For the text-containing cell, return its midpoint in (x, y) coordinate format. 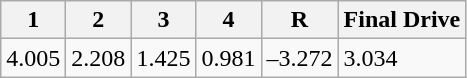
1.425 (164, 58)
2 (98, 20)
2.208 (98, 58)
–3.272 (300, 58)
4.005 (34, 58)
1 (34, 20)
Final Drive (402, 20)
0.981 (228, 58)
3 (164, 20)
4 (228, 20)
3.034 (402, 58)
R (300, 20)
